Return the [X, Y] coordinate for the center point of the cell that contains the specified text.  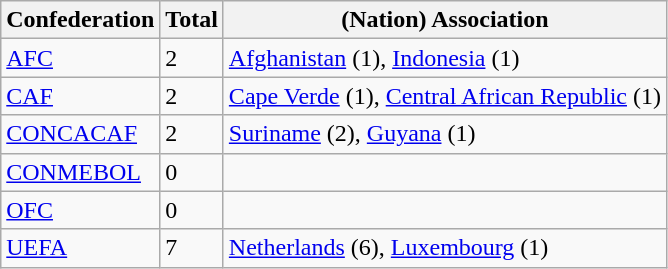
7 [192, 248]
Netherlands (6), Luxembourg (1) [444, 248]
AFC [80, 58]
(Nation) Association [444, 20]
OFC [80, 210]
CONMEBOL [80, 172]
CAF [80, 96]
Afghanistan (1), Indonesia (1) [444, 58]
CONCACAF [80, 134]
UEFA [80, 248]
Total [192, 20]
Suriname (2), Guyana (1) [444, 134]
Cape Verde (1), Central African Republic (1) [444, 96]
Confederation [80, 20]
